Locate the cell with the specified text and output its [X, Y] center coordinate. 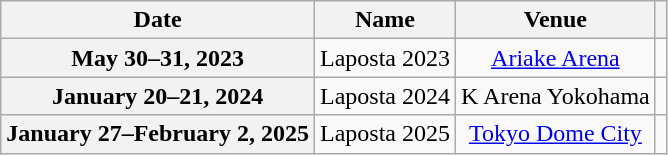
Laposta 2024 [384, 96]
January 27–February 2, 2025 [158, 134]
Ariake Arena [556, 58]
Venue [556, 20]
Laposta 2025 [384, 134]
Tokyo Dome City [556, 134]
Name [384, 20]
May 30–31, 2023 [158, 58]
Laposta 2023 [384, 58]
January 20–21, 2024 [158, 96]
Date [158, 20]
K Arena Yokohama [556, 96]
